Search for the cell housing the specified text and yield its (X, Y) center coordinate. 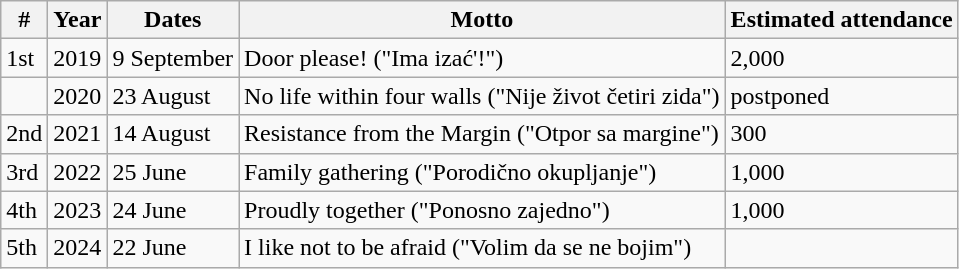
2019 (78, 58)
4th (24, 210)
300 (842, 134)
I like not to be afraid ("Volim da se ne bojim") (482, 248)
23 August (173, 96)
2022 (78, 172)
Motto (482, 20)
# (24, 20)
2024 (78, 248)
14 August (173, 134)
2,000 (842, 58)
postponed (842, 96)
22 June (173, 248)
2021 (78, 134)
Door please! ("Ima izać'!") (482, 58)
Family gathering ("Porodično okupljanje") (482, 172)
Proudly together ("Ponosno zajedno") (482, 210)
1st (24, 58)
3rd (24, 172)
Estimated attendance (842, 20)
24 June (173, 210)
2020 (78, 96)
Resistance from the Margin ("Otpor sa margine") (482, 134)
Dates (173, 20)
No life within four walls ("Nije život četiri zida") (482, 96)
Year (78, 20)
2nd (24, 134)
5th (24, 248)
9 September (173, 58)
25 June (173, 172)
2023 (78, 210)
